Detect which cell encompasses the target text, then output its [X, Y] center coordinate. 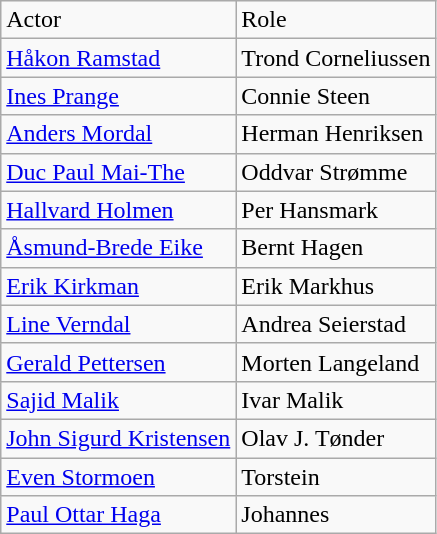
Håkon Ramstad [118, 58]
Anders Mordal [118, 134]
Ines Prange [118, 96]
Connie Steen [336, 96]
Sajid Malik [118, 400]
Role [336, 20]
John Sigurd Kristensen [118, 438]
Andrea Seierstad [336, 324]
Bernt Hagen [336, 248]
Ivar Malik [336, 400]
Johannes [336, 515]
Line Verndal [118, 324]
Olav J. Tønder [336, 438]
Åsmund-Brede Eike [118, 248]
Morten Langeland [336, 362]
Oddvar Strømme [336, 172]
Hallvard Holmen [118, 210]
Duc Paul Mai-The [118, 172]
Paul Ottar Haga [118, 515]
Erik Kirkman [118, 286]
Erik Markhus [336, 286]
Torstein [336, 477]
Even Stormoen [118, 477]
Herman Henriksen [336, 134]
Actor [118, 20]
Gerald Pettersen [118, 362]
Per Hansmark [336, 210]
Trond Corneliussen [336, 58]
